Find where the given text appears and provide that cell's center as (X, Y) coordinate. 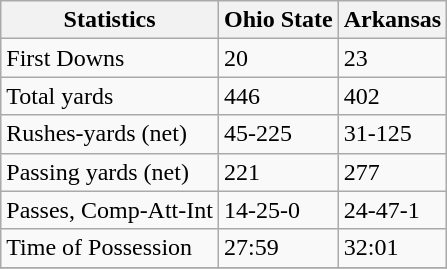
Passing yards (net) (110, 172)
Statistics (110, 20)
45-225 (278, 134)
20 (278, 58)
Ohio State (278, 20)
Time of Possession (110, 248)
Arkansas (392, 20)
32:01 (392, 248)
277 (392, 172)
14-25-0 (278, 210)
402 (392, 96)
Passes, Comp-Att-Int (110, 210)
446 (278, 96)
Rushes-yards (net) (110, 134)
27:59 (278, 248)
Total yards (110, 96)
23 (392, 58)
24-47-1 (392, 210)
First Downs (110, 58)
221 (278, 172)
31-125 (392, 134)
